Locate the cell with the specified text and output its (X, Y) center coordinate. 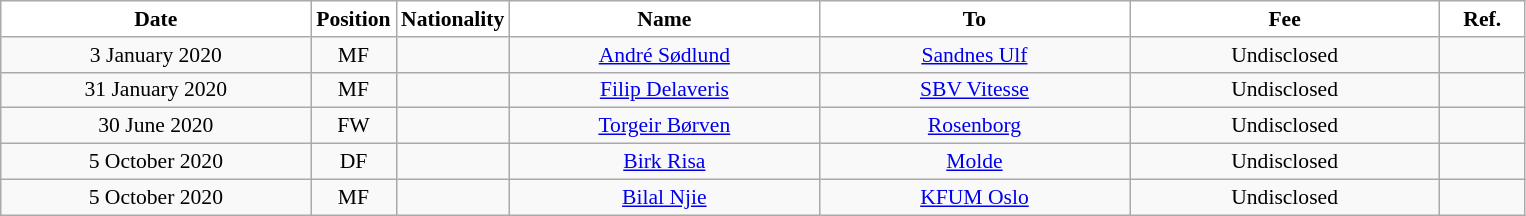
FW (354, 126)
Nationality (452, 19)
To (974, 19)
Rosenborg (974, 126)
Torgeir Børven (664, 126)
KFUM Oslo (974, 197)
3 January 2020 (156, 55)
André Sødlund (664, 55)
SBV Vitesse (974, 90)
Position (354, 19)
Molde (974, 162)
Bilal Njie (664, 197)
30 June 2020 (156, 126)
Fee (1285, 19)
Filip Delaveris (664, 90)
31 January 2020 (156, 90)
Birk Risa (664, 162)
Sandnes Ulf (974, 55)
Ref. (1482, 19)
Date (156, 19)
DF (354, 162)
Name (664, 19)
